Return the [X, Y] coordinate for the center point of the cell that contains the specified text.  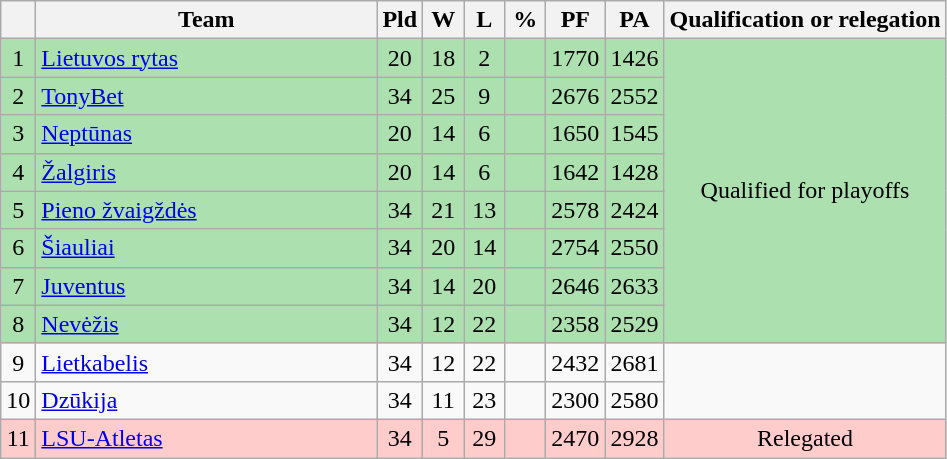
1650 [576, 134]
21 [444, 210]
PF [576, 20]
2681 [634, 362]
2300 [576, 400]
LSU-Atletas [206, 438]
Žalgiris [206, 172]
Dzūkija [206, 400]
1426 [634, 58]
25 [444, 96]
1 [18, 58]
Qualified for playoffs [805, 191]
1642 [576, 172]
Šiauliai [206, 248]
1428 [634, 172]
4 [18, 172]
2578 [576, 210]
7 [18, 286]
8 [18, 324]
2529 [634, 324]
10 [18, 400]
Neptūnas [206, 134]
1770 [576, 58]
3 [18, 134]
2580 [634, 400]
Qualification or relegation [805, 20]
2633 [634, 286]
2676 [576, 96]
Lietkabelis [206, 362]
Lietuvos rytas [206, 58]
23 [484, 400]
2928 [634, 438]
18 [444, 58]
2424 [634, 210]
2646 [576, 286]
13 [484, 210]
2358 [576, 324]
Pld [400, 20]
Juventus [206, 286]
2552 [634, 96]
2432 [576, 362]
1545 [634, 134]
2470 [576, 438]
Team [206, 20]
TonyBet [206, 96]
2550 [634, 248]
Pieno žvaigždės [206, 210]
PA [634, 20]
2754 [576, 248]
W [444, 20]
29 [484, 438]
Nevėžis [206, 324]
Relegated [805, 438]
% [526, 20]
L [484, 20]
